Output the (x, y) coordinate of the center of the cell containing the given text.  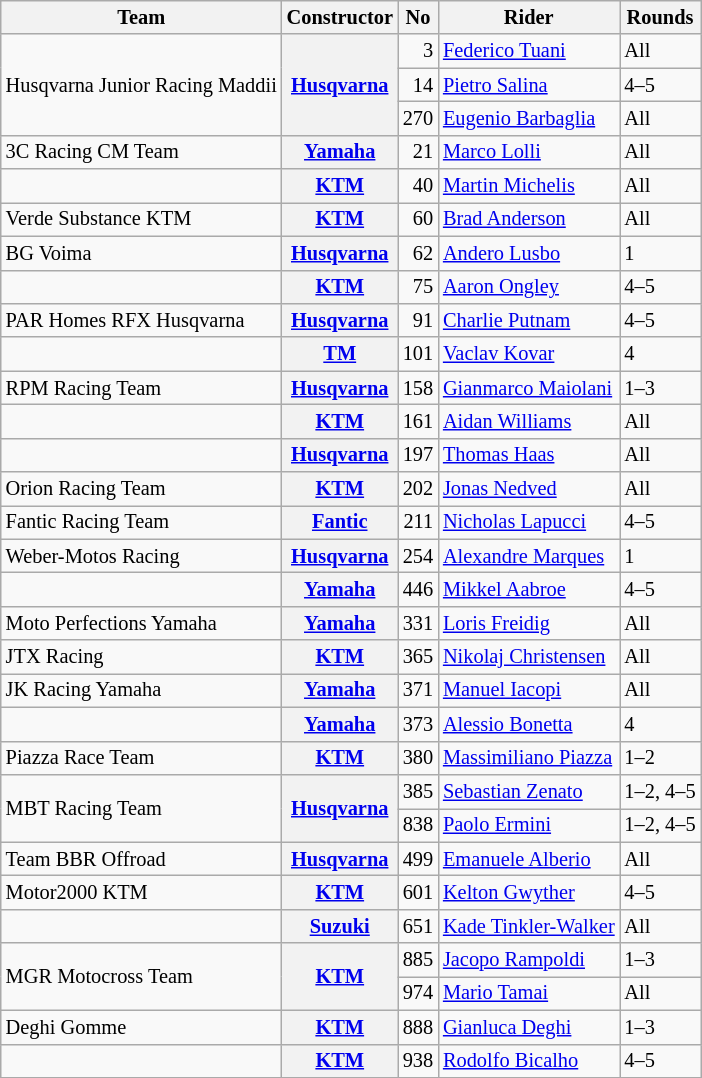
Jonas Nedved (528, 489)
Loris Freidig (528, 623)
Suzuki (340, 926)
385 (418, 791)
Emanuele Alberio (528, 859)
91 (418, 320)
Aaron Ongley (528, 287)
JK Racing Yamaha (142, 690)
60 (418, 219)
Aidan Williams (528, 421)
21 (418, 152)
MBT Racing Team (142, 808)
888 (418, 1027)
Verde Substance KTM (142, 219)
Vaclav Kovar (528, 354)
Nicholas Lapucci (528, 522)
RPM Racing Team (142, 388)
Orion Racing Team (142, 489)
BG Voima (142, 253)
Fantic (340, 522)
1–2 (660, 758)
Rounds (660, 17)
Team (142, 17)
Charlie Putnam (528, 320)
Gianluca Deghi (528, 1027)
Alexandre Marques (528, 556)
202 (418, 489)
Motor2000 KTM (142, 892)
Moto Perfections Yamaha (142, 623)
Mario Tamai (528, 993)
Team BBR Offroad (142, 859)
Massimiliano Piazza (528, 758)
Eugenio Barbaglia (528, 118)
No (418, 17)
Mikkel Aabroe (528, 589)
Kade Tinkler-Walker (528, 926)
Manuel Iacopi (528, 690)
Federico Tuani (528, 51)
Andero Lusbo (528, 253)
254 (418, 556)
Paolo Ermini (528, 825)
211 (418, 522)
Constructor (340, 17)
Gianmarco Maiolani (528, 388)
Kelton Gwyther (528, 892)
TM (340, 354)
Weber-Motos Racing (142, 556)
331 (418, 623)
Pietro Salina (528, 85)
75 (418, 287)
446 (418, 589)
Thomas Haas (528, 455)
Piazza Race Team (142, 758)
PAR Homes RFX Husqvarna (142, 320)
373 (418, 724)
Jacopo Rampoldi (528, 960)
Martin Michelis (528, 186)
Nikolaj Christensen (528, 657)
3C Racing CM Team (142, 152)
Rodolfo Bicalho (528, 1061)
885 (418, 960)
Deghi Gomme (142, 1027)
JTX Racing (142, 657)
601 (418, 892)
MGR Motocross Team (142, 976)
838 (418, 825)
Alessio Bonetta (528, 724)
270 (418, 118)
Rider (528, 17)
Marco Lolli (528, 152)
3 (418, 51)
158 (418, 388)
380 (418, 758)
499 (418, 859)
101 (418, 354)
651 (418, 926)
974 (418, 993)
371 (418, 690)
365 (418, 657)
Husqvarna Junior Racing Maddii (142, 84)
197 (418, 455)
Fantic Racing Team (142, 522)
14 (418, 85)
62 (418, 253)
Brad Anderson (528, 219)
40 (418, 186)
938 (418, 1061)
Sebastian Zenato (528, 791)
161 (418, 421)
